Return [X, Y] of the center of cell containing provided text 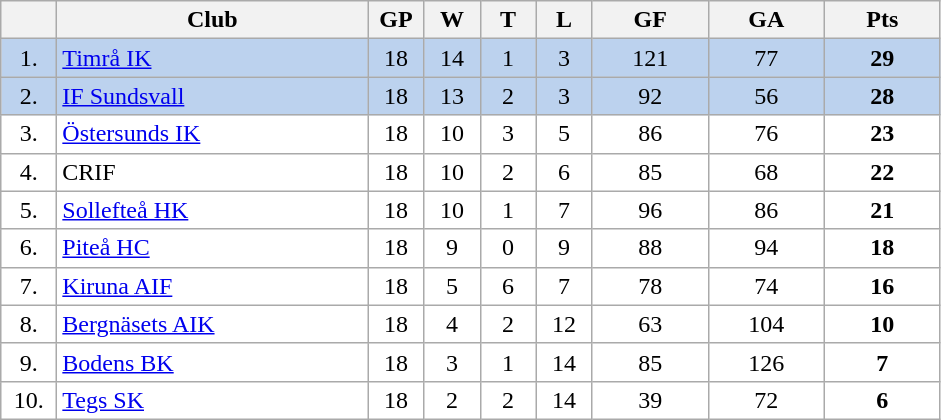
104 [766, 324]
Sollefteå HK [212, 210]
2. [29, 96]
Pts [882, 20]
1. [29, 58]
39 [650, 400]
Piteå HC [212, 248]
92 [650, 96]
GF [650, 20]
88 [650, 248]
94 [766, 248]
74 [766, 286]
13 [452, 96]
76 [766, 134]
L [564, 20]
22 [882, 172]
77 [766, 58]
126 [766, 362]
68 [766, 172]
63 [650, 324]
12 [564, 324]
Östersunds IK [212, 134]
56 [766, 96]
Bodens BK [212, 362]
16 [882, 286]
Bergnäsets AIK [212, 324]
21 [882, 210]
72 [766, 400]
Kiruna AIF [212, 286]
6. [29, 248]
4 [452, 324]
Timrå IK [212, 58]
GP [396, 20]
T [508, 20]
9. [29, 362]
28 [882, 96]
Tegs SK [212, 400]
4. [29, 172]
Club [212, 20]
96 [650, 210]
10. [29, 400]
78 [650, 286]
0 [508, 248]
23 [882, 134]
7. [29, 286]
29 [882, 58]
W [452, 20]
IF Sundsvall [212, 96]
CRIF [212, 172]
121 [650, 58]
GA [766, 20]
8. [29, 324]
3. [29, 134]
5. [29, 210]
